Capture the cell that displays the provided text and extract its (x, y) central coordinate. 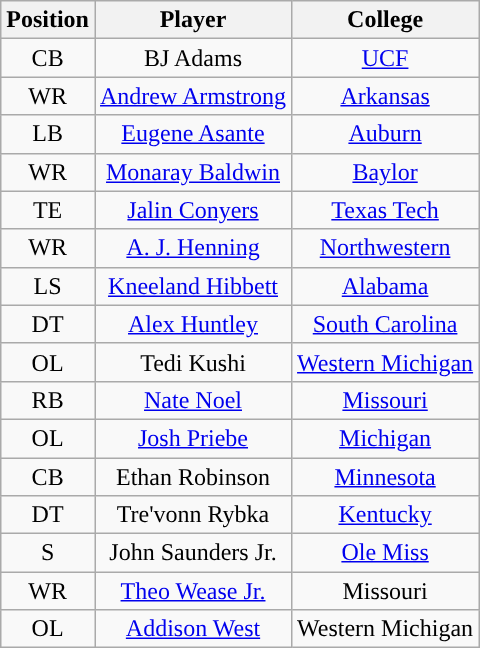
Alex Huntley (192, 324)
Monaray Baldwin (192, 172)
RB (48, 400)
Ethan Robinson (192, 477)
Jalin Conyers (192, 210)
Auburn (386, 134)
Andrew Armstrong (192, 96)
Minnesota (386, 477)
Northwestern (386, 248)
S (48, 553)
Tedi Kushi (192, 362)
Ole Miss (386, 553)
Addison West (192, 629)
Tre'vonn Rybka (192, 515)
TE (48, 210)
Kneeland Hibbett (192, 286)
Alabama (386, 286)
Kentucky (386, 515)
Nate Noel (192, 400)
LS (48, 286)
College (386, 20)
Position (48, 20)
Arkansas (386, 96)
Theo Wease Jr. (192, 591)
Eugene Asante (192, 134)
UCF (386, 58)
South Carolina (386, 324)
A. J. Henning (192, 248)
Texas Tech (386, 210)
Michigan (386, 438)
Player (192, 20)
BJ Adams (192, 58)
Josh Priebe (192, 438)
Baylor (386, 172)
LB (48, 134)
John Saunders Jr. (192, 553)
